Extract the [x, y] coordinate from the center of the cell holding the provided text.  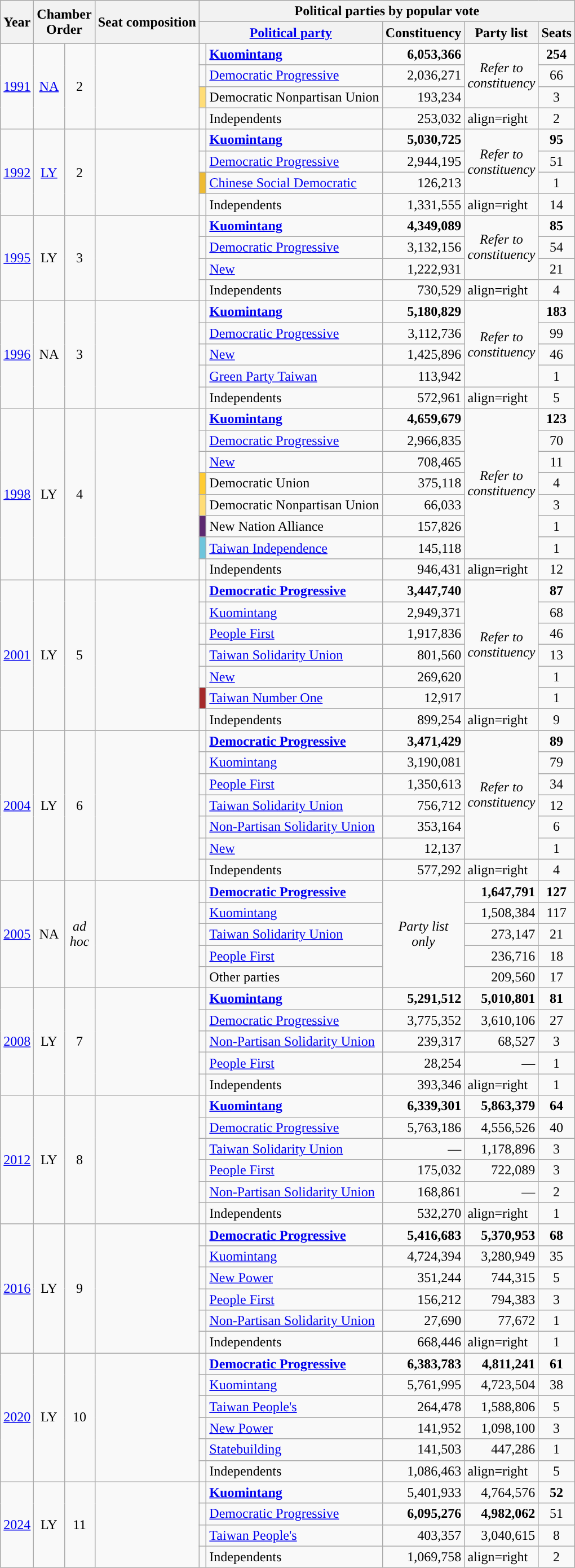
3,190,081 [423, 763]
17 [556, 977]
1995 [17, 258]
123 [556, 419]
6,095,276 [423, 1514]
Political party [291, 33]
12,917 [423, 698]
577,292 [423, 870]
1,350,613 [423, 784]
572,961 [423, 398]
5,180,829 [423, 312]
4,982,062 [502, 1514]
254 [556, 54]
Statebuilding [294, 1450]
Seat composition [147, 22]
40 [556, 1127]
79 [556, 763]
27 [556, 1020]
5,291,512 [423, 999]
Party listonly [423, 934]
4,349,089 [423, 226]
Taiwan Number One [294, 698]
1998 [17, 494]
899,254 [423, 720]
Democratic Union [294, 483]
66 [556, 76]
5,761,995 [423, 1385]
99 [556, 333]
54 [556, 247]
175,032 [423, 1170]
1991 [17, 86]
141,952 [423, 1428]
35 [556, 1256]
1992 [17, 172]
1,588,806 [502, 1407]
1,222,931 [423, 269]
68,527 [502, 1042]
Chinese Social Democratic [294, 183]
3,775,352 [423, 1020]
77,672 [502, 1321]
2,966,835 [423, 441]
14 [556, 204]
Political parties by popular vote [387, 11]
353,164 [423, 827]
95 [556, 140]
adhoc [79, 934]
3,112,736 [423, 333]
668,446 [423, 1342]
2012 [17, 1160]
38 [556, 1385]
801,560 [423, 655]
5,010,801 [502, 999]
1,917,836 [423, 634]
3,447,740 [423, 591]
1,647,791 [502, 891]
1,178,896 [502, 1149]
393,346 [423, 1085]
744,315 [502, 1278]
209,560 [502, 977]
946,431 [423, 569]
532,270 [423, 1213]
13 [556, 655]
28,254 [423, 1063]
64 [556, 1106]
2024 [17, 1525]
52 [556, 1492]
193,234 [423, 97]
1,331,555 [423, 204]
183 [556, 312]
375,118 [423, 483]
157,826 [423, 526]
2020 [17, 1417]
351,244 [423, 1278]
5,416,683 [423, 1235]
2,036,271 [423, 76]
5,401,933 [423, 1492]
1,069,758 [423, 1557]
10 [79, 1417]
722,089 [502, 1170]
5,030,725 [423, 140]
6,383,783 [423, 1364]
Year [17, 22]
61 [556, 1364]
2016 [17, 1288]
89 [556, 741]
2,949,371 [423, 612]
126,213 [423, 183]
81 [556, 999]
2004 [17, 805]
New Nation Alliance [294, 526]
6,339,301 [423, 1106]
113,942 [423, 376]
4,659,679 [423, 419]
6,053,366 [423, 54]
4,724,394 [423, 1256]
3,040,615 [502, 1535]
141,503 [423, 1450]
Seats [556, 33]
236,716 [502, 956]
156,212 [423, 1299]
ChamberOrder [64, 22]
708,465 [423, 462]
447,286 [502, 1450]
Other parties [294, 977]
2,944,195 [423, 161]
5,863,379 [502, 1106]
Party list [502, 33]
273,147 [502, 934]
4,811,241 [502, 1364]
403,357 [423, 1535]
145,118 [423, 548]
5,763,186 [423, 1127]
4,556,526 [502, 1127]
2001 [17, 655]
27,690 [423, 1321]
264,478 [423, 1407]
253,032 [423, 118]
7 [79, 1042]
5,370,953 [502, 1235]
1,086,463 [423, 1471]
4,764,576 [502, 1492]
269,620 [423, 677]
1,508,384 [502, 913]
Green Party Taiwan [294, 376]
127 [556, 891]
34 [556, 784]
168,861 [423, 1192]
3,471,429 [423, 741]
1,098,100 [502, 1428]
Taiwan Independence [294, 548]
794,383 [502, 1299]
3,280,949 [502, 1256]
1,425,896 [423, 355]
117 [556, 913]
3,132,156 [423, 247]
730,529 [423, 290]
239,317 [423, 1042]
66,033 [423, 505]
87 [556, 591]
12,137 [423, 848]
2008 [17, 1042]
756,712 [423, 805]
2005 [17, 934]
85 [556, 226]
70 [556, 441]
1996 [17, 355]
4,723,504 [502, 1385]
Constituency [423, 33]
3,610,106 [502, 1020]
18 [556, 956]
